Return [x, y] of the center of cell containing provided text 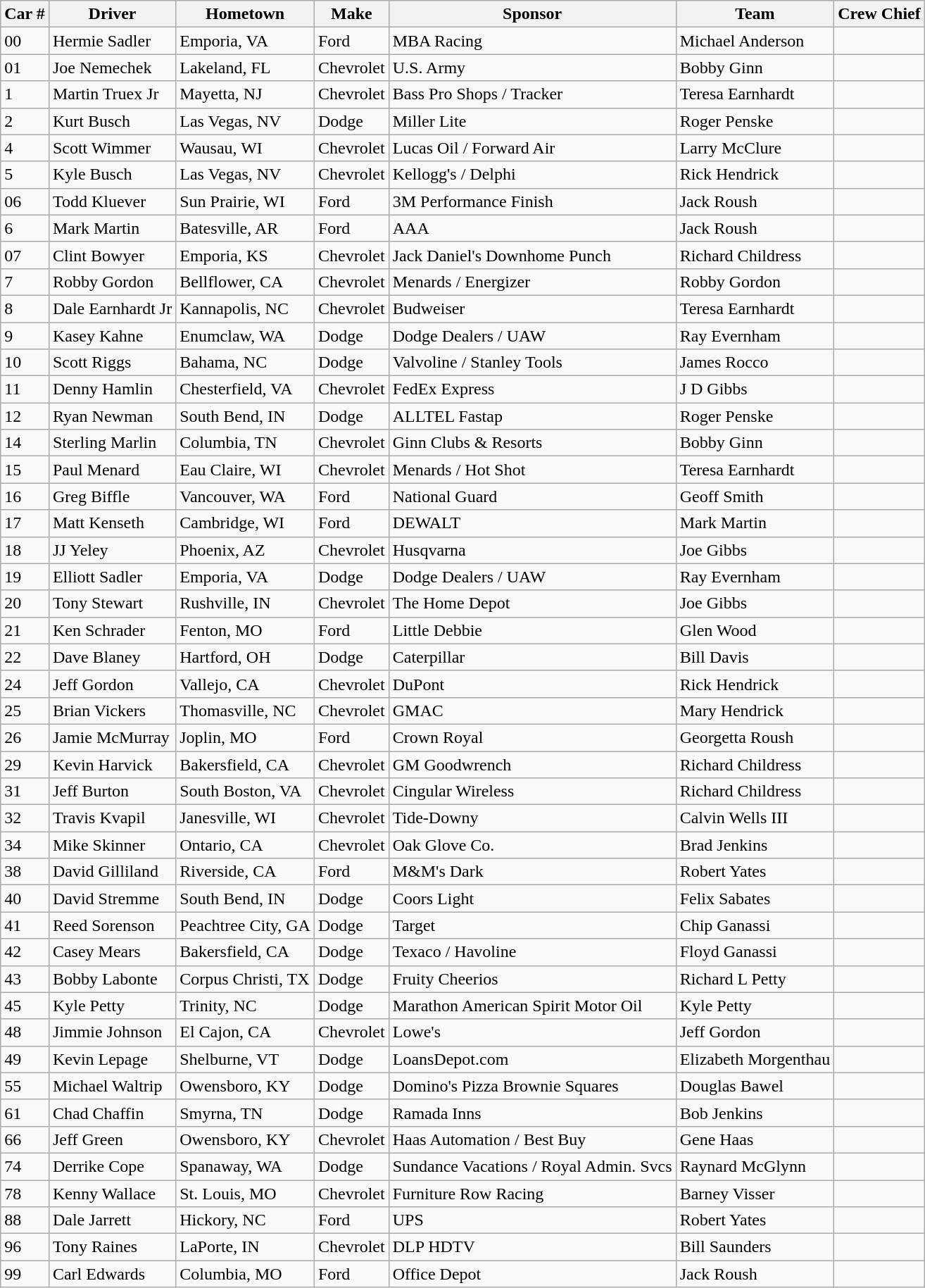
Fenton, MO [245, 630]
Oak Glove Co. [532, 845]
Columbia, TN [245, 443]
12 [25, 416]
Crew Chief [880, 14]
Glen Wood [755, 630]
Menards / Energizer [532, 282]
Vancouver, WA [245, 496]
55 [25, 1086]
29 [25, 764]
Sterling Marlin [112, 443]
Kellogg's / Delphi [532, 175]
18 [25, 550]
Sun Prairie, WI [245, 201]
LoansDepot.com [532, 1059]
Michael Anderson [755, 41]
M&M's Dark [532, 872]
7 [25, 282]
Thomasville, NC [245, 711]
Derrike Cope [112, 1166]
Barney Visser [755, 1194]
Paul Menard [112, 470]
66 [25, 1139]
Lowe's [532, 1032]
Coors Light [532, 899]
07 [25, 255]
Scott Riggs [112, 363]
James Rocco [755, 363]
Chip Ganassi [755, 925]
Hartford, OH [245, 657]
Fruity Cheerios [532, 979]
Travis Kvapil [112, 818]
26 [25, 737]
Office Depot [532, 1274]
Larry McClure [755, 148]
U.S. Army [532, 68]
31 [25, 792]
Spanaway, WA [245, 1166]
Vallejo, CA [245, 684]
Hickory, NC [245, 1220]
Ryan Newman [112, 416]
Jeff Burton [112, 792]
Joplin, MO [245, 737]
1 [25, 94]
42 [25, 952]
DuPont [532, 684]
Ontario, CA [245, 845]
Jamie McMurray [112, 737]
Trinity, NC [245, 1006]
FedEx Express [532, 389]
Wausau, WI [245, 148]
32 [25, 818]
38 [25, 872]
Batesville, AR [245, 228]
10 [25, 363]
Brad Jenkins [755, 845]
Mary Hendrick [755, 711]
34 [25, 845]
Joe Nemechek [112, 68]
Kenny Wallace [112, 1194]
Texaco / Havoline [532, 952]
AAA [532, 228]
99 [25, 1274]
South Boston, VA [245, 792]
06 [25, 201]
40 [25, 899]
Gene Haas [755, 1139]
Bobby Labonte [112, 979]
Ramada Inns [532, 1113]
22 [25, 657]
Georgetta Roush [755, 737]
Clint Bowyer [112, 255]
Miller Lite [532, 121]
LaPorte, IN [245, 1247]
JJ Yeley [112, 550]
Bass Pro Shops / Tracker [532, 94]
Cambridge, WI [245, 523]
Phoenix, AZ [245, 550]
Lakeland, FL [245, 68]
Jeff Green [112, 1139]
Matt Kenseth [112, 523]
National Guard [532, 496]
Bill Davis [755, 657]
41 [25, 925]
Mike Skinner [112, 845]
Crown Royal [532, 737]
Driver [112, 14]
J D Gibbs [755, 389]
ALLTEL Fastap [532, 416]
16 [25, 496]
Carl Edwards [112, 1274]
Hermie Sadler [112, 41]
88 [25, 1220]
Kyle Busch [112, 175]
Riverside, CA [245, 872]
5 [25, 175]
Sponsor [532, 14]
01 [25, 68]
Kevin Lepage [112, 1059]
Corpus Christi, TX [245, 979]
Casey Mears [112, 952]
Marathon American Spirit Motor Oil [532, 1006]
Kannapolis, NC [245, 308]
Cingular Wireless [532, 792]
11 [25, 389]
Geoff Smith [755, 496]
Chad Chaffin [112, 1113]
Target [532, 925]
Elliott Sadler [112, 577]
Bill Saunders [755, 1247]
El Cajon, CA [245, 1032]
Peachtree City, GA [245, 925]
19 [25, 577]
Greg Biffle [112, 496]
Husqvarna [532, 550]
96 [25, 1247]
Bob Jenkins [755, 1113]
Mayetta, NJ [245, 94]
3M Performance Finish [532, 201]
Furniture Row Racing [532, 1194]
Dale Jarrett [112, 1220]
00 [25, 41]
GMAC [532, 711]
Raynard McGlynn [755, 1166]
Brian Vickers [112, 711]
Dale Earnhardt Jr [112, 308]
Calvin Wells III [755, 818]
Todd Kluever [112, 201]
Hometown [245, 14]
DEWALT [532, 523]
GM Goodwrench [532, 764]
9 [25, 336]
Reed Sorenson [112, 925]
2 [25, 121]
Columbia, MO [245, 1274]
Enumclaw, WA [245, 336]
Elizabeth Morgenthau [755, 1059]
Scott Wimmer [112, 148]
78 [25, 1194]
Menards / Hot Shot [532, 470]
Sundance Vacations / Royal Admin. Svcs [532, 1166]
Kevin Harvick [112, 764]
Smyrna, TN [245, 1113]
Jimmie Johnson [112, 1032]
21 [25, 630]
MBA Racing [532, 41]
David Stremme [112, 899]
Team [755, 14]
Richard L Petty [755, 979]
Valvoline / Stanley Tools [532, 363]
49 [25, 1059]
Kurt Busch [112, 121]
20 [25, 604]
45 [25, 1006]
Haas Automation / Best Buy [532, 1139]
Dave Blaney [112, 657]
14 [25, 443]
74 [25, 1166]
25 [25, 711]
Kasey Kahne [112, 336]
Emporia, KS [245, 255]
Martin Truex Jr [112, 94]
Tony Stewart [112, 604]
Jack Daniel's Downhome Punch [532, 255]
Janesville, WI [245, 818]
Denny Hamlin [112, 389]
David Gilliland [112, 872]
Ken Schrader [112, 630]
Ginn Clubs & Resorts [532, 443]
Car # [25, 14]
Bahama, NC [245, 363]
Domino's Pizza Brownie Squares [532, 1086]
Eau Claire, WI [245, 470]
17 [25, 523]
St. Louis, MO [245, 1194]
Budweiser [532, 308]
Tide-Downy [532, 818]
8 [25, 308]
Floyd Ganassi [755, 952]
Chesterfield, VA [245, 389]
Bellflower, CA [245, 282]
Michael Waltrip [112, 1086]
43 [25, 979]
Douglas Bawel [755, 1086]
Caterpillar [532, 657]
The Home Depot [532, 604]
Tony Raines [112, 1247]
61 [25, 1113]
DLP HDTV [532, 1247]
Little Debbie [532, 630]
Shelburne, VT [245, 1059]
Lucas Oil / Forward Air [532, 148]
Make [351, 14]
24 [25, 684]
4 [25, 148]
48 [25, 1032]
15 [25, 470]
6 [25, 228]
UPS [532, 1220]
Felix Sabates [755, 899]
Rushville, IN [245, 604]
